Identify which cell holds the provided text, then report its [x, y] central coordinate. 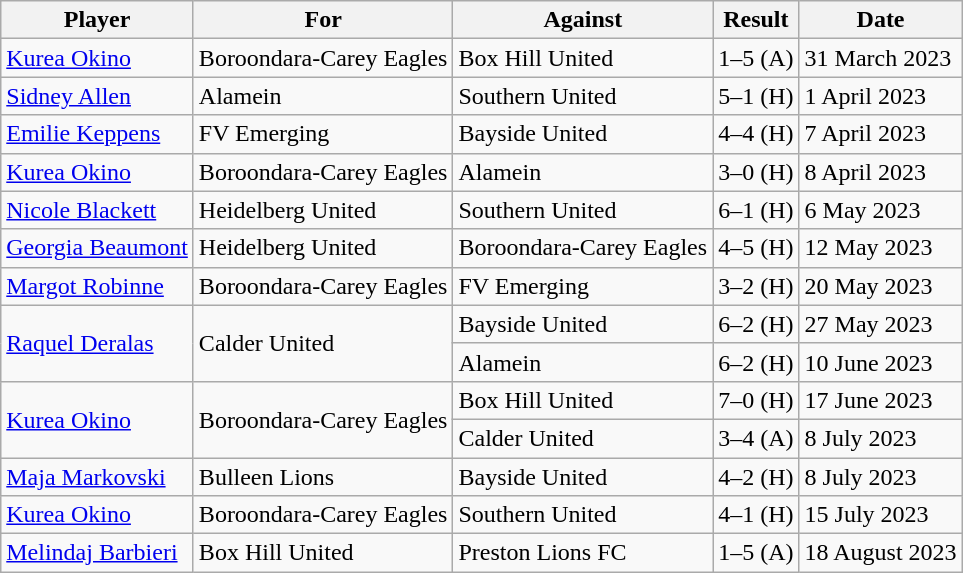
8 April 2023 [880, 172]
7–0 (H) [756, 400]
3–2 (H) [756, 286]
10 June 2023 [880, 362]
Player [98, 20]
4–5 (H) [756, 248]
18 August 2023 [880, 553]
Result [756, 20]
3–4 (A) [756, 438]
7 April 2023 [880, 134]
6 May 2023 [880, 210]
Preston Lions FC [583, 553]
4–1 (H) [756, 515]
1 April 2023 [880, 96]
17 June 2023 [880, 400]
4–4 (H) [756, 134]
5–1 (H) [756, 96]
Melindaj Barbieri [98, 553]
27 May 2023 [880, 324]
4–2 (H) [756, 477]
Raquel Deralas [98, 343]
Margot Robinne [98, 286]
12 May 2023 [880, 248]
Georgia Beaumont [98, 248]
Maja Markovski [98, 477]
Nicole Blackett [98, 210]
Emilie Keppens [98, 134]
6–1 (H) [756, 210]
For [323, 20]
Date [880, 20]
31 March 2023 [880, 58]
3–0 (H) [756, 172]
Against [583, 20]
Bulleen Lions [323, 477]
15 July 2023 [880, 515]
20 May 2023 [880, 286]
Sidney Allen [98, 96]
